Search for the cell housing the specified text and yield its [X, Y] center coordinate. 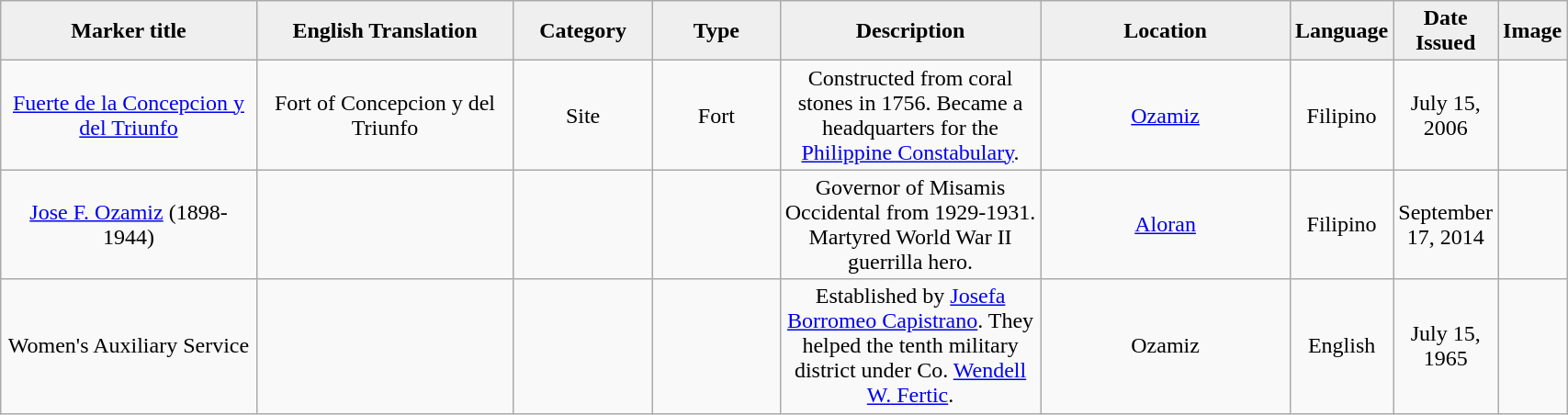
Language [1341, 31]
Fort [716, 116]
Established by Josefa Borromeo Capistrano. They helped the tenth military district under Co. Wendell W. Fertic. [910, 346]
Constructed from coral stones in 1756. Became a headquarters for the Philippine Constabulary. [910, 116]
Description [910, 31]
Type [716, 31]
July 15, 2006 [1446, 116]
Governor of Misamis Occidental from 1929-1931. Martyred World War II guerrilla hero. [910, 224]
Category [583, 31]
Aloran [1166, 224]
Fort of Concepcion y del Triunfo [385, 116]
English Translation [385, 31]
Women's Auxiliary Service [129, 346]
Marker title [129, 31]
July 15, 1965 [1446, 346]
Image [1532, 31]
English [1341, 346]
Date Issued [1446, 31]
September 17, 2014 [1446, 224]
Jose F. Ozamiz (1898-1944) [129, 224]
Site [583, 116]
Fuerte de la Concepcion y del Triunfo [129, 116]
Location [1166, 31]
